From the cell containing the given text, extract its center point as [x, y] coordinate. 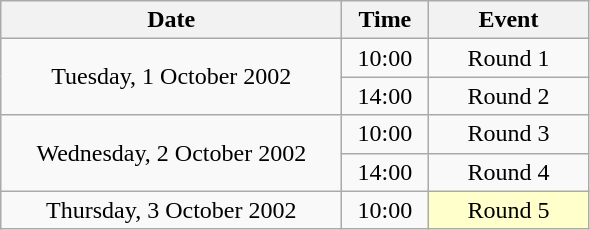
Event [508, 20]
Round 5 [508, 210]
Tuesday, 1 October 2002 [172, 77]
Round 2 [508, 96]
Round 3 [508, 134]
Date [172, 20]
Thursday, 3 October 2002 [172, 210]
Time [385, 20]
Round 4 [508, 172]
Wednesday, 2 October 2002 [172, 153]
Round 1 [508, 58]
